Capture the cell that displays the provided text and extract its (X, Y) central coordinate. 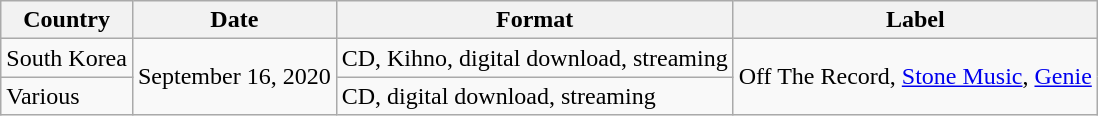
CD, Kihno, digital download, streaming (534, 58)
South Korea (67, 58)
Country (67, 20)
CD, digital download, streaming (534, 96)
Label (915, 20)
Off The Record, Stone Music, Genie (915, 77)
Various (67, 96)
Format (534, 20)
Date (234, 20)
September 16, 2020 (234, 77)
